Pinpoint the cell where the given text exists, returning its [x, y] midpoint coordinate. 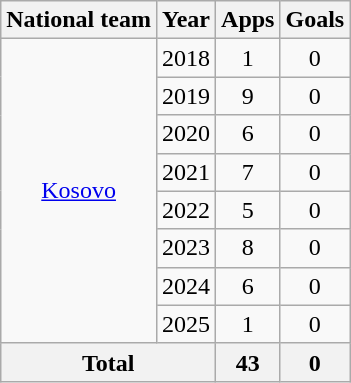
Total [108, 362]
2022 [186, 210]
2020 [186, 134]
2024 [186, 286]
2018 [186, 58]
Apps [248, 20]
8 [248, 248]
7 [248, 172]
Goals [315, 20]
5 [248, 210]
Year [186, 20]
2025 [186, 324]
Kosovo [79, 191]
9 [248, 96]
2021 [186, 172]
2019 [186, 96]
National team [79, 20]
2023 [186, 248]
43 [248, 362]
